Identify which cell holds the provided text, then report its [x, y] central coordinate. 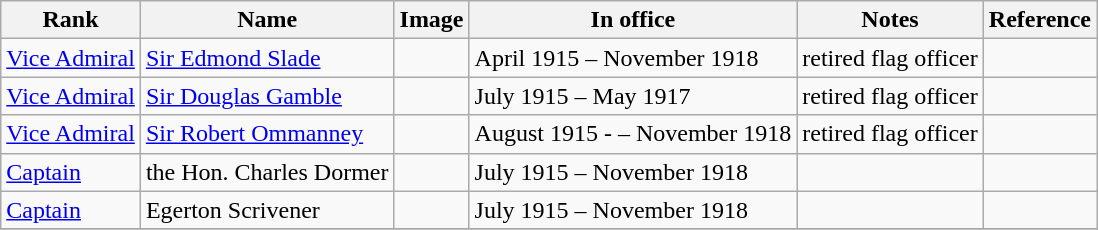
Rank [71, 20]
August 1915 - – November 1918 [633, 134]
Egerton Scrivener [267, 210]
Sir Robert Ommanney [267, 134]
Sir Douglas Gamble [267, 96]
Reference [1040, 20]
Name [267, 20]
Sir Edmond Slade [267, 58]
July 1915 – May 1917 [633, 96]
Notes [890, 20]
the Hon. Charles Dormer [267, 172]
April 1915 – November 1918 [633, 58]
In office [633, 20]
Image [432, 20]
